Scan for the cell matching the given text and deliver its (x, y) coordinate at center. 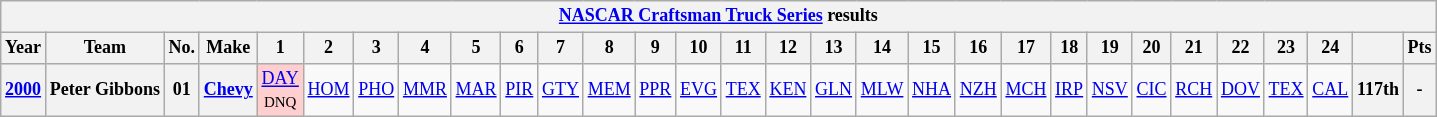
2 (328, 48)
11 (743, 48)
6 (520, 48)
9 (656, 48)
NZH (978, 90)
18 (1070, 48)
5 (476, 48)
14 (882, 48)
MEM (609, 90)
DAYDNQ (280, 90)
13 (834, 48)
CAL (1330, 90)
MCH (1026, 90)
Team (104, 48)
23 (1286, 48)
01 (182, 90)
24 (1330, 48)
No. (182, 48)
20 (1152, 48)
2000 (24, 90)
12 (788, 48)
RCH (1194, 90)
GLN (834, 90)
Chevy (228, 90)
- (1420, 90)
4 (426, 48)
21 (1194, 48)
19 (1110, 48)
22 (1241, 48)
PHO (376, 90)
MLW (882, 90)
8 (609, 48)
NASCAR Craftsman Truck Series results (718, 16)
1 (280, 48)
PIR (520, 90)
7 (561, 48)
Pts (1420, 48)
10 (699, 48)
15 (932, 48)
HOM (328, 90)
PPR (656, 90)
NSV (1110, 90)
MMR (426, 90)
Peter Gibbons (104, 90)
EVG (699, 90)
3 (376, 48)
16 (978, 48)
17 (1026, 48)
Make (228, 48)
CIC (1152, 90)
KEN (788, 90)
GTY (561, 90)
117th (1378, 90)
IRP (1070, 90)
MAR (476, 90)
DOV (1241, 90)
Year (24, 48)
NHA (932, 90)
